From the cell containing the given text, extract its center point as [x, y] coordinate. 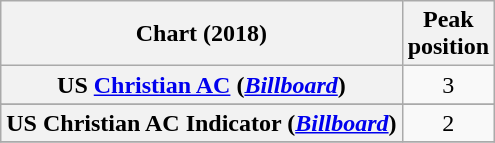
Peak position [448, 34]
US Christian AC Indicator (Billboard) [202, 123]
Chart (2018) [202, 34]
3 [448, 85]
US Christian AC (Billboard) [202, 85]
2 [448, 123]
